Return (x, y) of the center of cell containing provided text 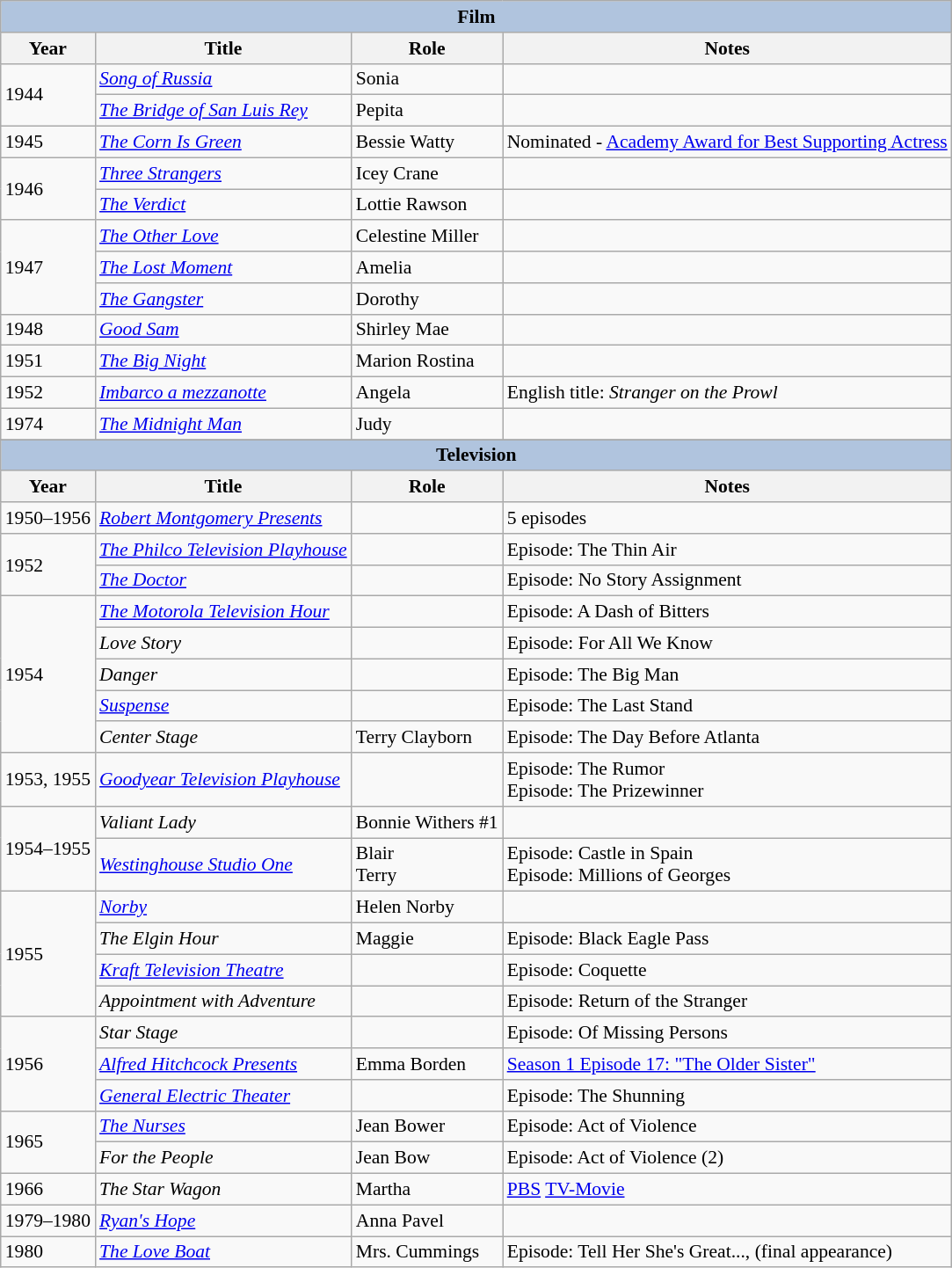
Episode: For All We Know (728, 644)
Episode: Castle in SpainEpisode: Millions of Georges (728, 865)
1966 (47, 1190)
Episode: Act of Violence (728, 1126)
Alfred Hitchcock Presents (223, 1064)
Terry Clayborn (427, 738)
1956 (47, 1064)
Angela (427, 393)
The Gangster (223, 299)
Episode: The Big Man (728, 674)
Episode: No Story Assignment (728, 580)
The Midnight Man (223, 424)
1965 (47, 1141)
Episode: Of Missing Persons (728, 1033)
1954 (47, 674)
Bonnie Withers #1 (427, 822)
1979–1980 (47, 1221)
The Elgin Hour (223, 939)
Sonia (427, 79)
Appointment with Adventure (223, 1002)
Marion Rostina (427, 361)
Episode: The RumorEpisode: The Prizewinner (728, 779)
Imbarco a mezzanotte (223, 393)
Episode: The Day Before Atlanta (728, 738)
The Lost Moment (223, 267)
Jean Bower (427, 1126)
The Other Love (223, 237)
The Motorola Television Hour (223, 612)
Good Sam (223, 330)
1953, 1955 (47, 779)
Kraft Television Theatre (223, 970)
1944 (47, 95)
Danger (223, 674)
Martha (427, 1190)
1946 (47, 188)
Song of Russia (223, 79)
Three Strangers (223, 173)
Episode: The Last Stand (728, 706)
Emma Borden (427, 1064)
Amelia (427, 267)
Season 1 Episode 17: "The Older Sister" (728, 1064)
Maggie (427, 939)
Anna Pavel (427, 1221)
The Bridge of San Luis Rey (223, 111)
1948 (47, 330)
1947 (47, 267)
Episode: Act of Violence (2) (728, 1158)
Helen Norby (427, 907)
General Electric Theater (223, 1096)
Episode: Return of the Stranger (728, 1002)
Bessie Watty (427, 142)
Television (476, 455)
Episode: The Thin Air (728, 550)
1945 (47, 142)
Dorothy (427, 299)
1955 (47, 954)
Star Stage (223, 1033)
Episode: Black Eagle Pass (728, 939)
Westinghouse Studio One (223, 865)
Nominated - Academy Award for Best Supporting Actress (728, 142)
The Philco Television Playhouse (223, 550)
The Love Boat (223, 1252)
1974 (47, 424)
The Corn Is Green (223, 142)
The Big Night (223, 361)
Lottie Rawson (427, 205)
Robert Montgomery Presents (223, 518)
Center Stage (223, 738)
Celestine Miller (427, 237)
PBS TV-Movie (728, 1190)
The Doctor (223, 580)
Ryan's Hope (223, 1221)
Jean Bow (427, 1158)
Norby (223, 907)
1980 (47, 1252)
1950–1956 (47, 518)
Mrs. Cummings (427, 1252)
Episode: Coquette (728, 970)
For the People (223, 1158)
Valiant Lady (223, 822)
Episode: A Dash of Bitters (728, 612)
Episode: The Shunning (728, 1096)
The Verdict (223, 205)
Episode: Tell Her She's Great..., (final appearance) (728, 1252)
5 episodes (728, 518)
The Nurses (223, 1126)
Shirley Mae (427, 330)
Suspense (223, 706)
Icey Crane (427, 173)
Pepita (427, 111)
Love Story (223, 644)
1954–1955 (47, 849)
The Star Wagon (223, 1190)
Judy (427, 424)
BlairTerry (427, 865)
Film (476, 17)
1951 (47, 361)
Goodyear Television Playhouse (223, 779)
English title: Stranger on the Prowl (728, 393)
